From the cell containing the given text, extract its center point as (x, y) coordinate. 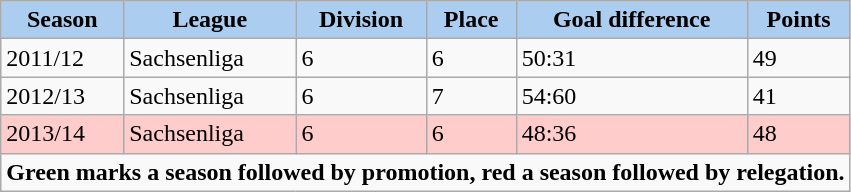
Green marks a season followed by promotion, red a season followed by relegation. (426, 172)
54:60 (632, 96)
Place (471, 20)
Goal difference (632, 20)
48:36 (632, 134)
2013/14 (62, 134)
49 (798, 58)
Points (798, 20)
Season (62, 20)
Division (361, 20)
48 (798, 134)
41 (798, 96)
League (210, 20)
2012/13 (62, 96)
2011/12 (62, 58)
50:31 (632, 58)
7 (471, 96)
